Return (x, y) of the center of cell containing provided text 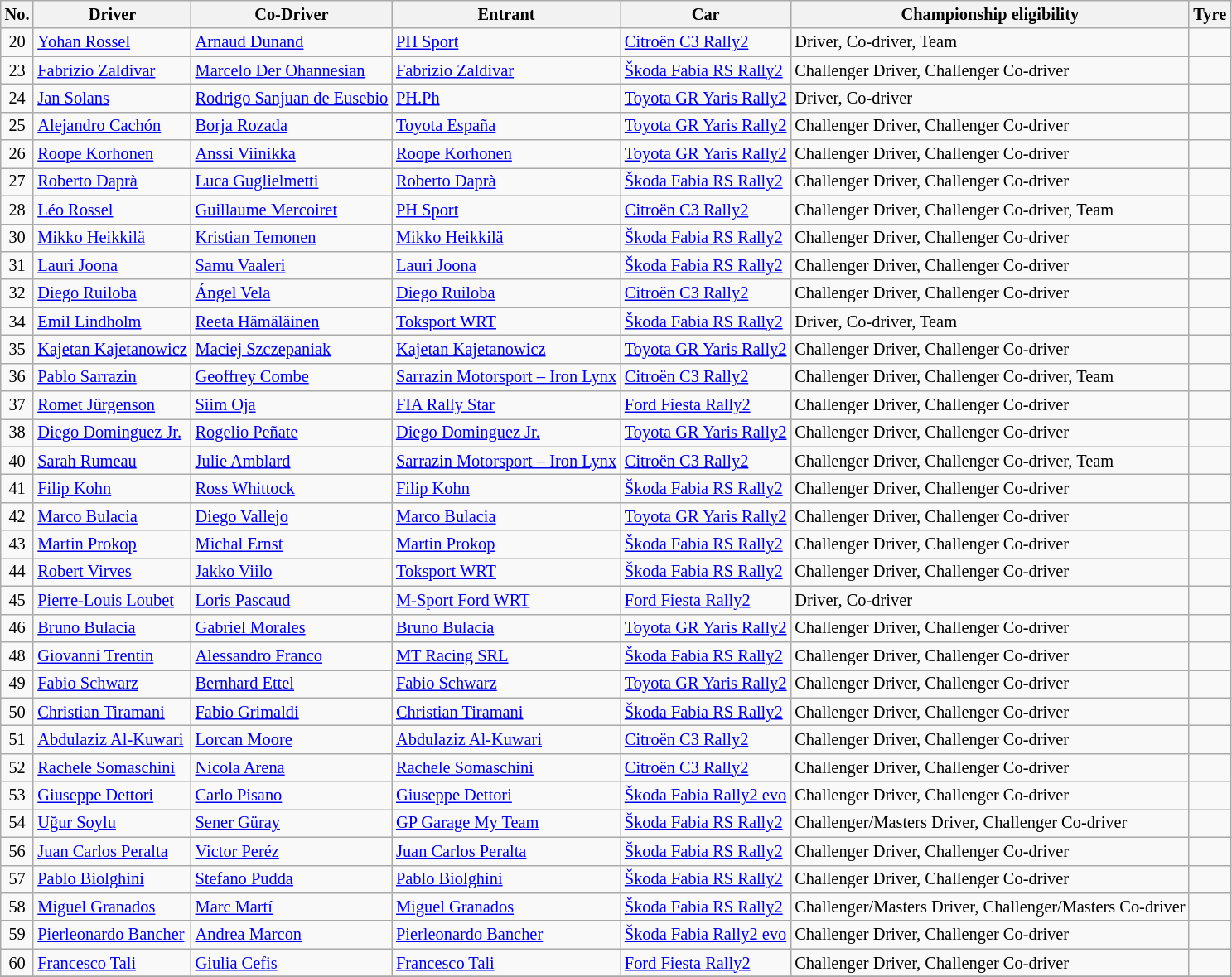
23 (17, 70)
Carlo Pisano (292, 796)
Arnaud Dunand (292, 42)
45 (17, 600)
37 (17, 405)
Emil Lindholm (112, 322)
24 (17, 98)
42 (17, 516)
FIA Rally Star (506, 405)
Victor Peréz (292, 851)
52 (17, 767)
Robert Virves (112, 572)
Luca Guglielmetti (292, 181)
Julie Amblard (292, 461)
43 (17, 544)
Marcelo Der Ohannesian (292, 70)
60 (17, 963)
Samu Vaaleri (292, 265)
44 (17, 572)
Co-Driver (292, 14)
Tyre (1210, 14)
Lorcan Moore (292, 739)
Loris Pascaud (292, 600)
31 (17, 265)
Léo Rossel (112, 210)
Guillaume Mercoiret (292, 210)
Andrea Marcon (292, 935)
58 (17, 907)
Bernhard Ettel (292, 684)
26 (17, 154)
Stefano Pudda (292, 879)
Anssi Viinikka (292, 154)
Fabio Grimaldi (292, 712)
38 (17, 433)
35 (17, 349)
Alessandro Franco (292, 655)
50 (17, 712)
Romet Jürgenson (112, 405)
Borja Rozada (292, 126)
Giovanni Trentin (112, 655)
Pierre-Louis Loubet (112, 600)
Challenger/Masters Driver, Challenger/Masters Co-driver (989, 907)
Championship eligibility (989, 14)
Jan Solans (112, 98)
PH.Ph (506, 98)
Challenger/Masters Driver, Challenger Co-driver (989, 823)
34 (17, 322)
51 (17, 739)
20 (17, 42)
Diego Vallejo (292, 516)
Ángel Vela (292, 293)
Alejandro Cachón (112, 126)
MT Racing SRL (506, 655)
56 (17, 851)
Reeta Hämäläinen (292, 322)
Gabriel Morales (292, 628)
Geoffrey Combe (292, 377)
27 (17, 181)
Ross Whittock (292, 488)
Yohan Rossel (112, 42)
32 (17, 293)
48 (17, 655)
No. (17, 14)
GP Garage My Team (506, 823)
Rogelio Peñate (292, 433)
59 (17, 935)
Marc Martí (292, 907)
Uğur Soylu (112, 823)
40 (17, 461)
41 (17, 488)
Michal Ernst (292, 544)
Maciej Szczepaniak (292, 349)
Rodrigo Sanjuan de Eusebio (292, 98)
Jakko Viilo (292, 572)
Car (706, 14)
Nicola Arena (292, 767)
54 (17, 823)
Driver (112, 14)
Toyota España (506, 126)
Kristian Temonen (292, 238)
49 (17, 684)
53 (17, 796)
Sener Güray (292, 823)
57 (17, 879)
M-Sport Ford WRT (506, 600)
Giulia Cefis (292, 963)
Pablo Sarrazin (112, 377)
46 (17, 628)
Entrant (506, 14)
28 (17, 210)
36 (17, 377)
30 (17, 238)
Sarah Rumeau (112, 461)
Siim Oja (292, 405)
25 (17, 126)
